Return the [x, y] coordinate for the center point of the cell that contains the specified text.  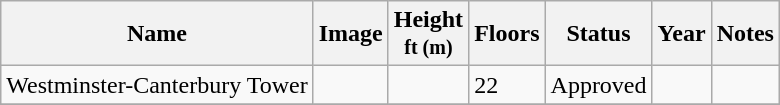
Status [598, 34]
Heightft (m) [428, 34]
Westminster-Canterbury Tower [157, 85]
Year [682, 34]
22 [507, 85]
Name [157, 34]
Floors [507, 34]
Image [350, 34]
Notes [745, 34]
Approved [598, 85]
